Capture the cell that displays the provided text and extract its [x, y] central coordinate. 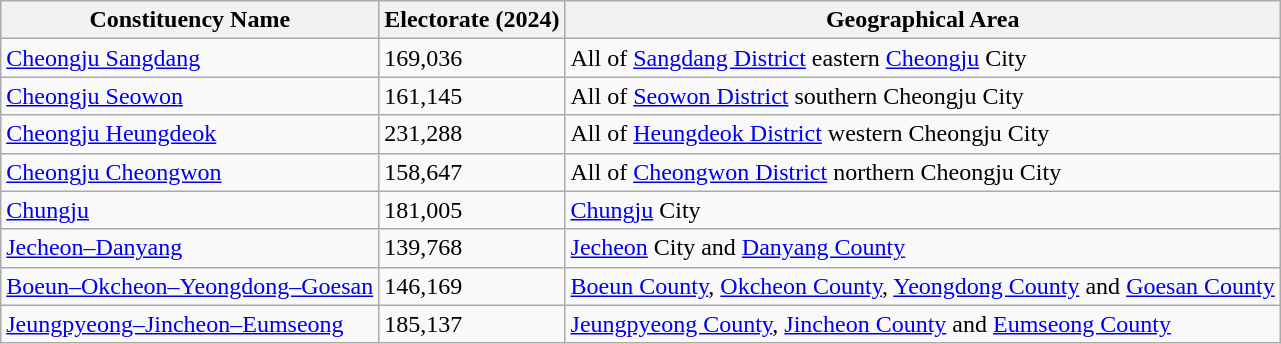
169,036 [472, 58]
Cheongju Seowon [190, 96]
Chungju City [922, 210]
Electorate (2024) [472, 20]
Geographical Area [922, 20]
Boeun County, Okcheon County, Yeongdong County and Goesan County [922, 286]
231,288 [472, 134]
All of Heungdeok District western Cheongju City [922, 134]
All of Sangdang District eastern Cheongju City [922, 58]
Jeungpyeong–Jincheon–Eumseong [190, 324]
Jecheon City and Danyang County [922, 248]
161,145 [472, 96]
All of Seowon District southern Cheongju City [922, 96]
Cheongju Heungdeok [190, 134]
Cheongju Sangdang [190, 58]
Cheongju Cheongwon [190, 172]
Boeun–Okcheon–Yeongdong–Goesan [190, 286]
181,005 [472, 210]
Chungju [190, 210]
Constituency Name [190, 20]
146,169 [472, 286]
Jecheon–Danyang [190, 248]
158,647 [472, 172]
185,137 [472, 324]
All of Cheongwon District northern Cheongju City [922, 172]
Jeungpyeong County, Jincheon County and Eumseong County [922, 324]
139,768 [472, 248]
